For the text-containing cell, return its midpoint in (X, Y) coordinate format. 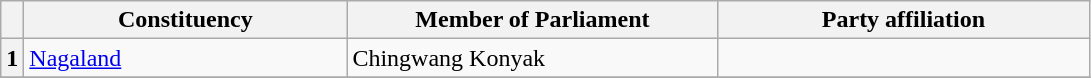
Party affiliation (904, 20)
Member of Parliament (532, 20)
Constituency (186, 20)
Chingwang Konyak (532, 58)
1 (12, 58)
Nagaland (186, 58)
